Output the (X, Y) coordinate of the center of the cell containing the given text.  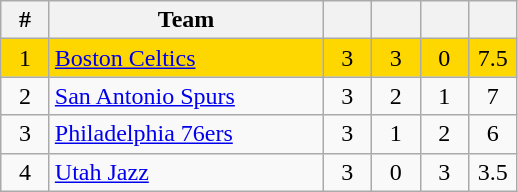
# (26, 20)
7.5 (494, 58)
Team (186, 20)
San Antonio Spurs (186, 96)
7 (494, 96)
4 (26, 172)
Boston Celtics (186, 58)
3.5 (494, 172)
6 (494, 134)
Utah Jazz (186, 172)
Philadelphia 76ers (186, 134)
